Pinpoint the cell where the given text exists, returning its (X, Y) midpoint coordinate. 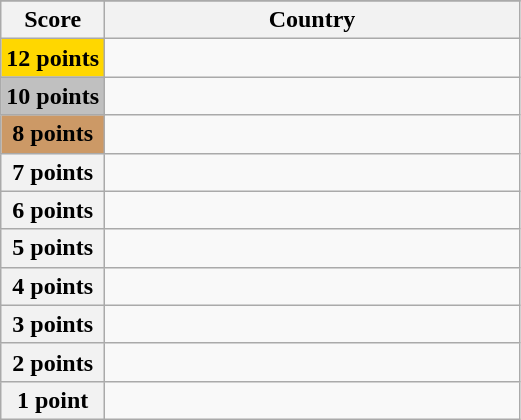
8 points (53, 134)
10 points (53, 96)
7 points (53, 172)
2 points (53, 362)
12 points (53, 58)
5 points (53, 248)
4 points (53, 286)
6 points (53, 210)
1 point (53, 400)
Score (53, 20)
Country (312, 20)
3 points (53, 324)
